Find where the given text appears and provide that cell's center as [X, Y] coordinate. 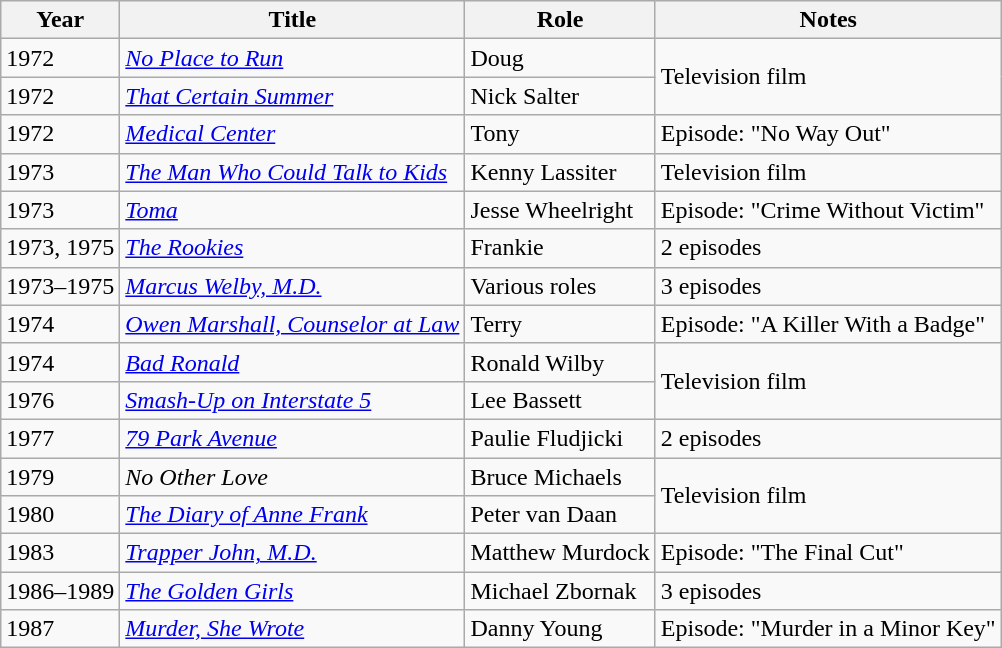
No Other Love [292, 477]
Title [292, 20]
Matthew Murdock [560, 553]
Peter van Daan [560, 515]
The Rookies [292, 248]
Smash-Up on Interstate 5 [292, 400]
That Certain Summer [292, 96]
Marcus Welby, M.D. [292, 286]
The Diary of Anne Frank [292, 515]
1973, 1975 [60, 248]
1986–1989 [60, 591]
Lee Bassett [560, 400]
The Man Who Could Talk to Kids [292, 172]
Danny Young [560, 629]
No Place to Run [292, 58]
Kenny Lassiter [560, 172]
Year [60, 20]
Nick Salter [560, 96]
Tony [560, 134]
Episode: "The Final Cut" [828, 553]
Episode: "A Killer With a Badge" [828, 324]
Episode: "Crime Without Victim" [828, 210]
Notes [828, 20]
Episode: "No Way Out" [828, 134]
1973–1975 [60, 286]
Murder, She Wrote [292, 629]
79 Park Avenue [292, 438]
Terry [560, 324]
Role [560, 20]
Medical Center [292, 134]
1979 [60, 477]
Various roles [560, 286]
1980 [60, 515]
Jesse Wheelright [560, 210]
Owen Marshall, Counselor at Law [292, 324]
Toma [292, 210]
Michael Zbornak [560, 591]
Frankie [560, 248]
1983 [60, 553]
Trapper John, M.D. [292, 553]
1987 [60, 629]
Paulie Fludjicki [560, 438]
The Golden Girls [292, 591]
1977 [60, 438]
Doug [560, 58]
1976 [60, 400]
Episode: "Murder in a Minor Key" [828, 629]
Bad Ronald [292, 362]
Ronald Wilby [560, 362]
Bruce Michaels [560, 477]
